Detect which cell encompasses the target text, then output its (X, Y) center coordinate. 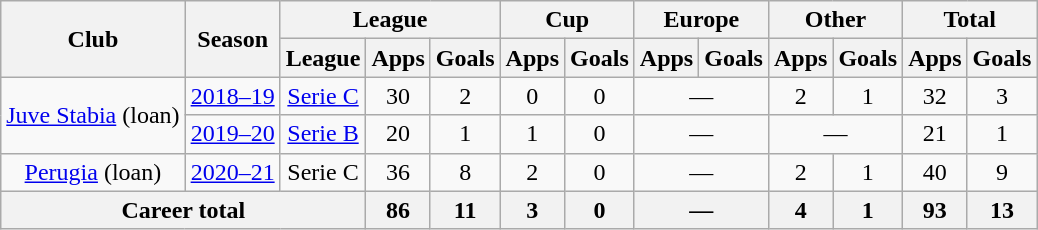
Serie B (323, 134)
Other (835, 20)
Total (970, 20)
9 (1002, 172)
40 (935, 172)
36 (398, 172)
30 (398, 96)
21 (935, 134)
2019–20 (232, 134)
86 (398, 210)
20 (398, 134)
4 (800, 210)
2018–19 (232, 96)
8 (465, 172)
Club (93, 39)
2020–21 (232, 172)
Career total (184, 210)
13 (1002, 210)
93 (935, 210)
Cup (567, 20)
32 (935, 96)
Perugia (loan) (93, 172)
Europe (701, 20)
11 (465, 210)
Juve Stabia (loan) (93, 115)
Season (232, 39)
